Scan for the cell matching the given text and deliver its [x, y] coordinate at center. 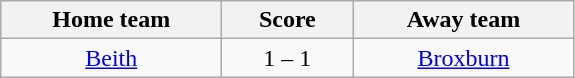
Broxburn [464, 58]
Score [288, 20]
1 – 1 [288, 58]
Beith [112, 58]
Home team [112, 20]
Away team [464, 20]
